Detect which cell encompasses the target text, then output its (x, y) center coordinate. 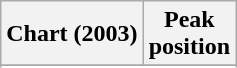
Chart (2003) (72, 34)
Peakposition (189, 34)
